Output the (x, y) coordinate of the center of the cell containing the given text.  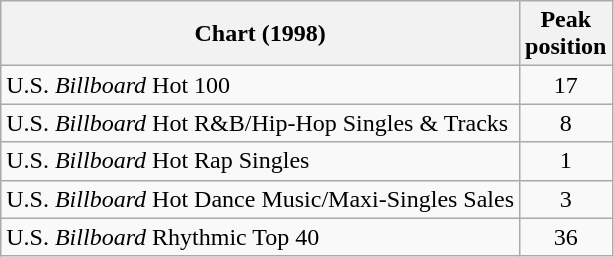
36 (566, 237)
U.S. Billboard Hot R&B/Hip-Hop Singles & Tracks (260, 123)
17 (566, 85)
U.S. Billboard Rhythmic Top 40 (260, 237)
3 (566, 199)
U.S. Billboard Hot Dance Music/Maxi-Singles Sales (260, 199)
U.S. Billboard Hot 100 (260, 85)
8 (566, 123)
Chart (1998) (260, 34)
Peakposition (566, 34)
1 (566, 161)
U.S. Billboard Hot Rap Singles (260, 161)
